Capture the cell that displays the provided text and extract its [X, Y] central coordinate. 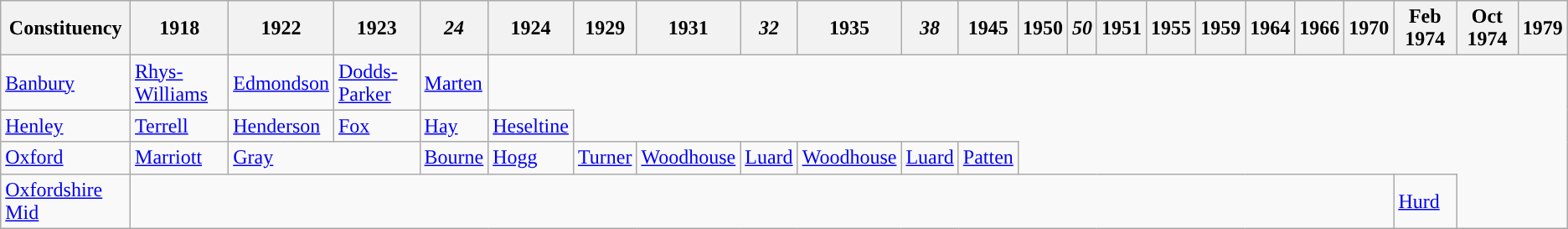
Marriott [179, 158]
Hurd [1426, 201]
Rhys-Williams [179, 82]
Dodds-Parker [377, 82]
32 [769, 29]
24 [454, 29]
Oct 1974 [1488, 29]
Feb 1974 [1426, 29]
Henley [65, 126]
38 [930, 29]
1950 [1042, 29]
50 [1082, 29]
1951 [1121, 29]
Hay [454, 126]
1959 [1221, 29]
1955 [1171, 29]
Fox [377, 126]
1945 [988, 29]
Constituency [65, 29]
Banbury [65, 82]
1931 [689, 29]
1918 [179, 29]
Heseltine [531, 126]
1964 [1270, 29]
Gray [324, 158]
Patten [988, 158]
Marten [454, 82]
1922 [281, 29]
Turner [605, 158]
1923 [377, 29]
Oxford [65, 158]
1924 [531, 29]
Oxfordshire Mid [65, 201]
1970 [1369, 29]
1979 [1543, 29]
1929 [605, 29]
Hogg [531, 158]
1935 [849, 29]
Terrell [179, 126]
Henderson [281, 126]
Bourne [454, 158]
1966 [1320, 29]
Edmondson [281, 82]
